Return (x, y) of the center of cell containing provided text 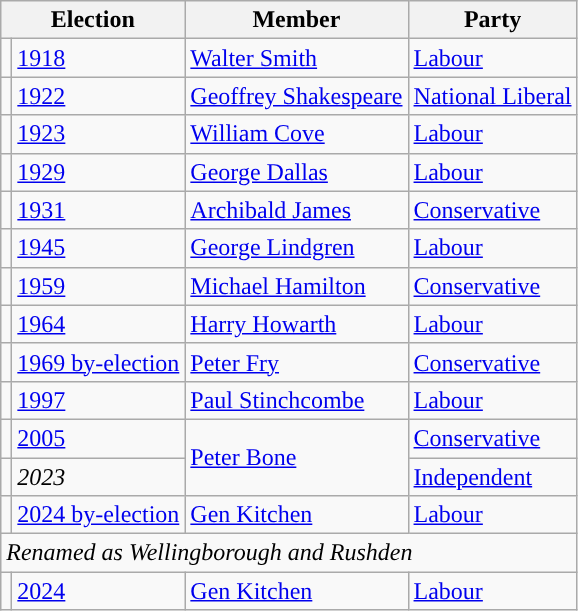
1923 (98, 134)
2023 (98, 477)
Geoffrey Shakespeare (296, 96)
William Cove (296, 134)
Renamed as Wellingborough and Rushden (289, 553)
1922 (98, 96)
Archibald James (296, 210)
2024 (98, 591)
Member (296, 20)
Party (492, 20)
Election (93, 20)
Michael Hamilton (296, 286)
National Liberal (492, 96)
1931 (98, 210)
1918 (98, 58)
Peter Bone (296, 457)
Peter Fry (296, 362)
1959 (98, 286)
1997 (98, 400)
Independent (492, 477)
George Lindgren (296, 248)
Walter Smith (296, 58)
1945 (98, 248)
1969 by-election (98, 362)
Harry Howarth (296, 324)
2024 by-election (98, 515)
1964 (98, 324)
2005 (98, 438)
George Dallas (296, 172)
1929 (98, 172)
Paul Stinchcombe (296, 400)
